For the text-containing cell, return its midpoint in (x, y) coordinate format. 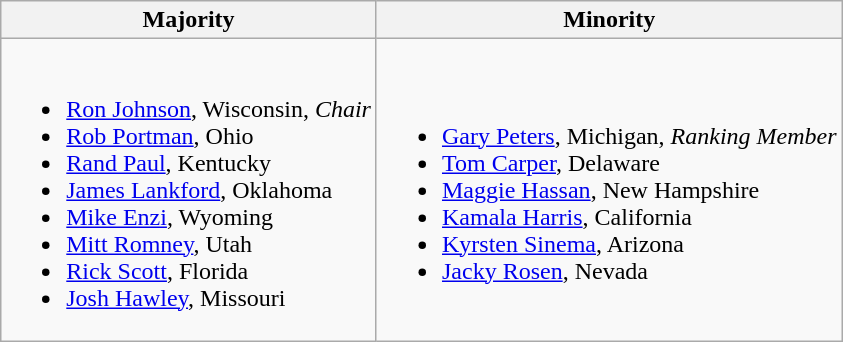
Minority (609, 20)
Majority (189, 20)
